Detect which cell encompasses the target text, then output its (X, Y) center coordinate. 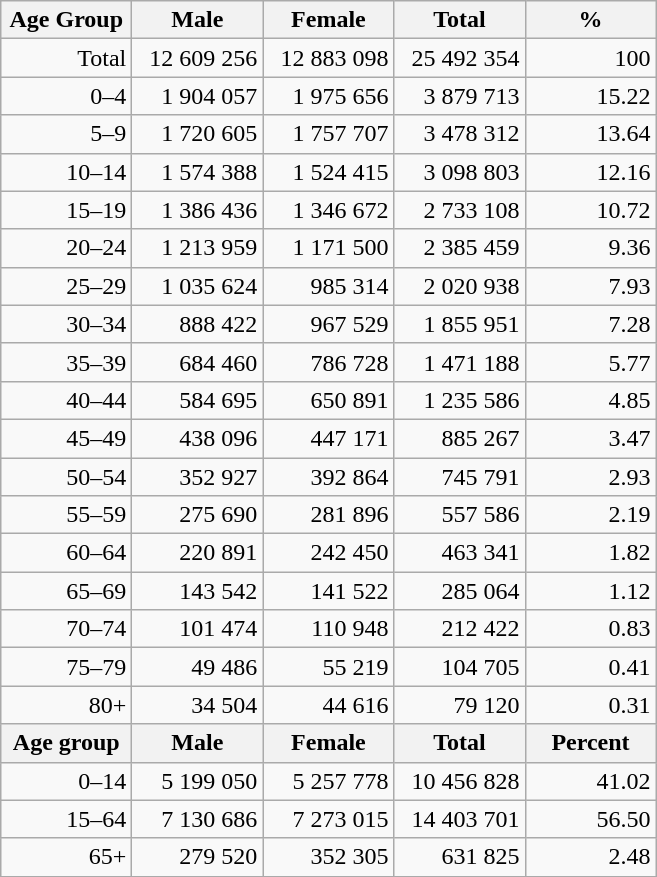
25 492 354 (460, 58)
79 120 (460, 705)
75–79 (66, 667)
584 695 (198, 400)
463 341 (460, 553)
967 529 (328, 324)
2 020 938 (460, 286)
684 460 (198, 362)
10–14 (66, 172)
12 609 256 (198, 58)
101 474 (198, 629)
Percent (590, 743)
35–39 (66, 362)
1 035 624 (198, 286)
0.41 (590, 667)
1 855 951 (460, 324)
12 883 098 (328, 58)
13.64 (590, 134)
1 346 672 (328, 210)
0–14 (66, 781)
2.48 (590, 857)
275 690 (198, 515)
557 586 (460, 515)
0.31 (590, 705)
392 864 (328, 477)
141 522 (328, 591)
352 305 (328, 857)
1 524 415 (328, 172)
56.50 (590, 819)
143 542 (198, 591)
65+ (66, 857)
3 879 713 (460, 96)
2.93 (590, 477)
631 825 (460, 857)
3 478 312 (460, 134)
Age Group (66, 20)
1 213 959 (198, 248)
7 273 015 (328, 819)
1 574 388 (198, 172)
2 733 108 (460, 210)
5 257 778 (328, 781)
104 705 (460, 667)
40–44 (66, 400)
4.85 (590, 400)
1.82 (590, 553)
650 891 (328, 400)
745 791 (460, 477)
10.72 (590, 210)
212 422 (460, 629)
45–49 (66, 438)
15–64 (66, 819)
888 422 (198, 324)
60–64 (66, 553)
70–74 (66, 629)
34 504 (198, 705)
447 171 (328, 438)
41.02 (590, 781)
985 314 (328, 286)
285 064 (460, 591)
1 757 707 (328, 134)
% (590, 20)
15–19 (66, 210)
7.28 (590, 324)
100 (590, 58)
0.83 (590, 629)
786 728 (328, 362)
1 171 500 (328, 248)
30–34 (66, 324)
1 975 656 (328, 96)
65–69 (66, 591)
242 450 (328, 553)
3 098 803 (460, 172)
55–59 (66, 515)
5 199 050 (198, 781)
44 616 (328, 705)
9.36 (590, 248)
7.93 (590, 286)
220 891 (198, 553)
50–54 (66, 477)
49 486 (198, 667)
281 896 (328, 515)
14 403 701 (460, 819)
10 456 828 (460, 781)
2 385 459 (460, 248)
25–29 (66, 286)
1.12 (590, 591)
20–24 (66, 248)
1 386 436 (198, 210)
3.47 (590, 438)
80+ (66, 705)
1 904 057 (198, 96)
110 948 (328, 629)
15.22 (590, 96)
279 520 (198, 857)
Age group (66, 743)
7 130 686 (198, 819)
12.16 (590, 172)
438 096 (198, 438)
5.77 (590, 362)
55 219 (328, 667)
352 927 (198, 477)
5–9 (66, 134)
1 720 605 (198, 134)
885 267 (460, 438)
1 471 188 (460, 362)
0–4 (66, 96)
2.19 (590, 515)
1 235 586 (460, 400)
